Capture the cell that displays the provided text and extract its (X, Y) central coordinate. 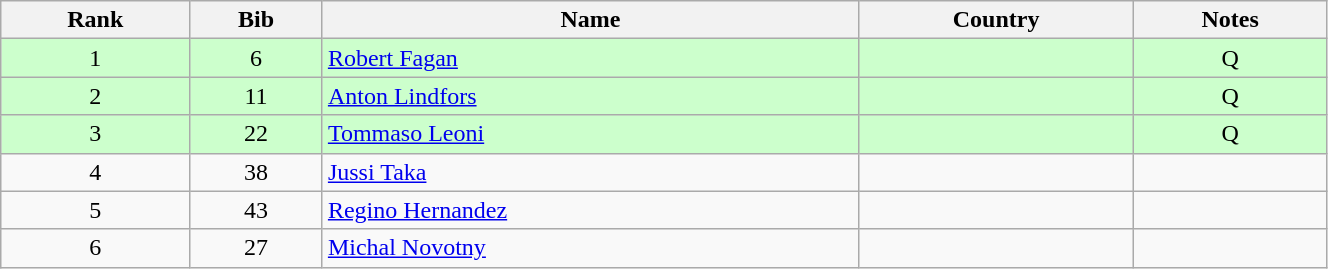
2 (96, 96)
4 (96, 172)
1 (96, 58)
Jussi Taka (590, 172)
Country (996, 20)
38 (256, 172)
43 (256, 210)
Name (590, 20)
22 (256, 134)
27 (256, 248)
3 (96, 134)
Bib (256, 20)
Michal Novotny (590, 248)
Anton Lindfors (590, 96)
Regino Hernandez (590, 210)
11 (256, 96)
Rank (96, 20)
Notes (1230, 20)
5 (96, 210)
Robert Fagan (590, 58)
Tommaso Leoni (590, 134)
